Search for the cell housing the specified text and yield its (X, Y) center coordinate. 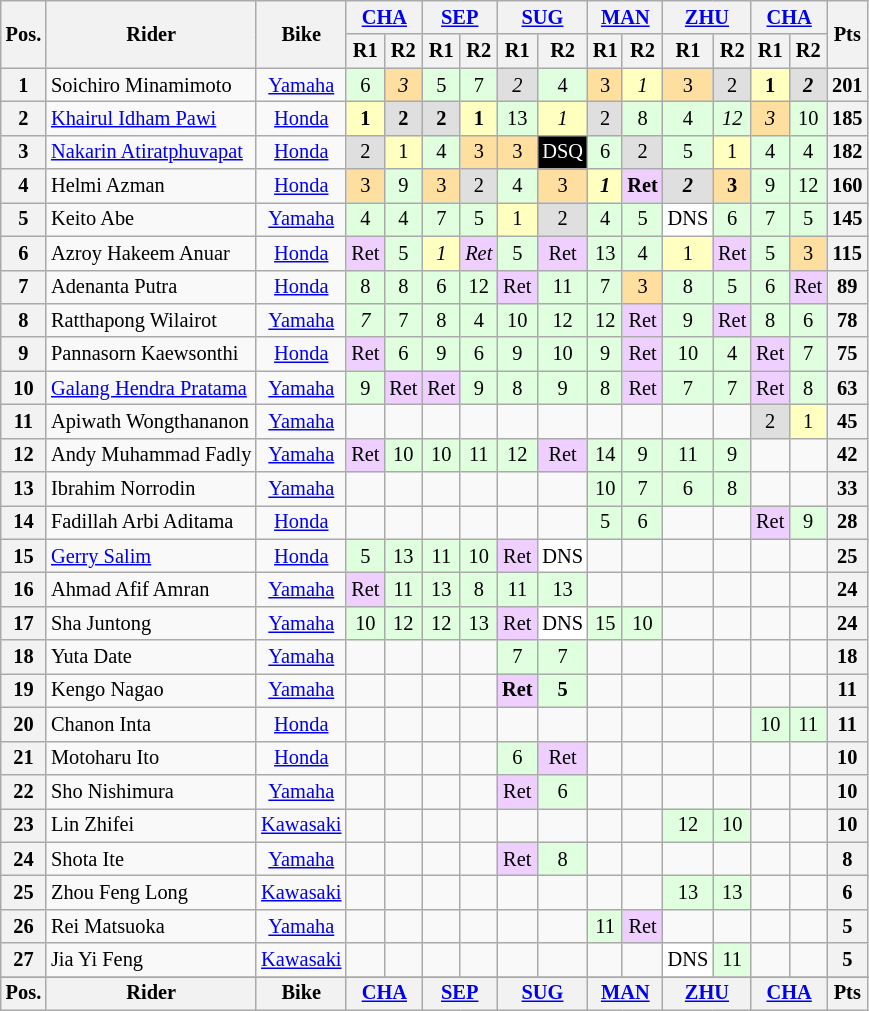
Chanon Inta (151, 724)
Yuta Date (151, 657)
Ibrahim Norrodin (151, 489)
21 (24, 758)
Nakarin Atiratphuvapat (151, 152)
Helmi Azman (151, 186)
16 (24, 589)
89 (847, 287)
78 (847, 320)
Ahmad Afif Amran (151, 589)
Apiwath Wongthananon (151, 421)
63 (847, 388)
Rei Matsuoka (151, 926)
185 (847, 118)
28 (847, 522)
Kengo Nagao (151, 690)
160 (847, 186)
17 (24, 623)
33 (847, 489)
Fadillah Arbi Aditama (151, 522)
Adenanta Putra (151, 287)
Keito Abe (151, 219)
Ratthapong Wilairot (151, 320)
DSQ (562, 152)
20 (24, 724)
75 (847, 354)
26 (24, 926)
Khairul Idham Pawi (151, 118)
23 (24, 825)
Zhou Feng Long (151, 892)
Sho Nishimura (151, 791)
Sha Juntong (151, 623)
182 (847, 152)
Pannasorn Kaewsonthi (151, 354)
115 (847, 253)
Andy Muhammad Fadly (151, 455)
42 (847, 455)
45 (847, 421)
Jia Yi Feng (151, 960)
Soichiro Minamimoto (151, 85)
145 (847, 219)
Gerry Salim (151, 556)
Shota Ite (151, 859)
201 (847, 85)
27 (24, 960)
Motoharu Ito (151, 758)
Lin Zhifei (151, 825)
19 (24, 690)
Galang Hendra Pratama (151, 388)
22 (24, 791)
Azroy Hakeem Anuar (151, 253)
